For the text-containing cell, return its midpoint in (x, y) coordinate format. 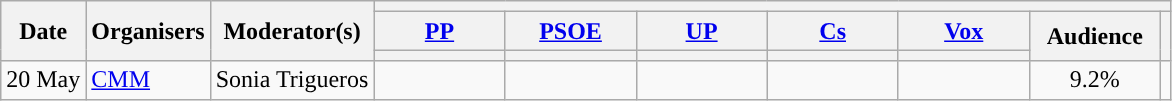
PSOE (570, 31)
UP (702, 31)
9.2% (1094, 80)
20 May (44, 80)
Organisers (148, 31)
Audience (1094, 36)
Moderator(s) (292, 31)
Sonia Trigueros (292, 80)
Date (44, 31)
Vox (964, 31)
Cs (832, 31)
PP (440, 31)
CMM (148, 80)
